Output the (x, y) coordinate of the center of the cell containing the given text.  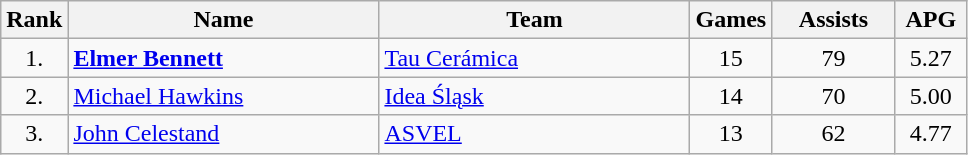
Team (534, 20)
Name (224, 20)
79 (834, 58)
APG (930, 20)
4.77 (930, 134)
1. (34, 58)
2. (34, 96)
3. (34, 134)
14 (731, 96)
Rank (34, 20)
Games (731, 20)
Michael Hawkins (224, 96)
13 (731, 134)
5.00 (930, 96)
Elmer Bennett (224, 58)
Tau Cerámica (534, 58)
John Celestand (224, 134)
5.27 (930, 58)
ASVEL (534, 134)
15 (731, 58)
Idea Śląsk (534, 96)
62 (834, 134)
Assists (834, 20)
70 (834, 96)
